Find where the given text appears and provide that cell's center as (X, Y) coordinate. 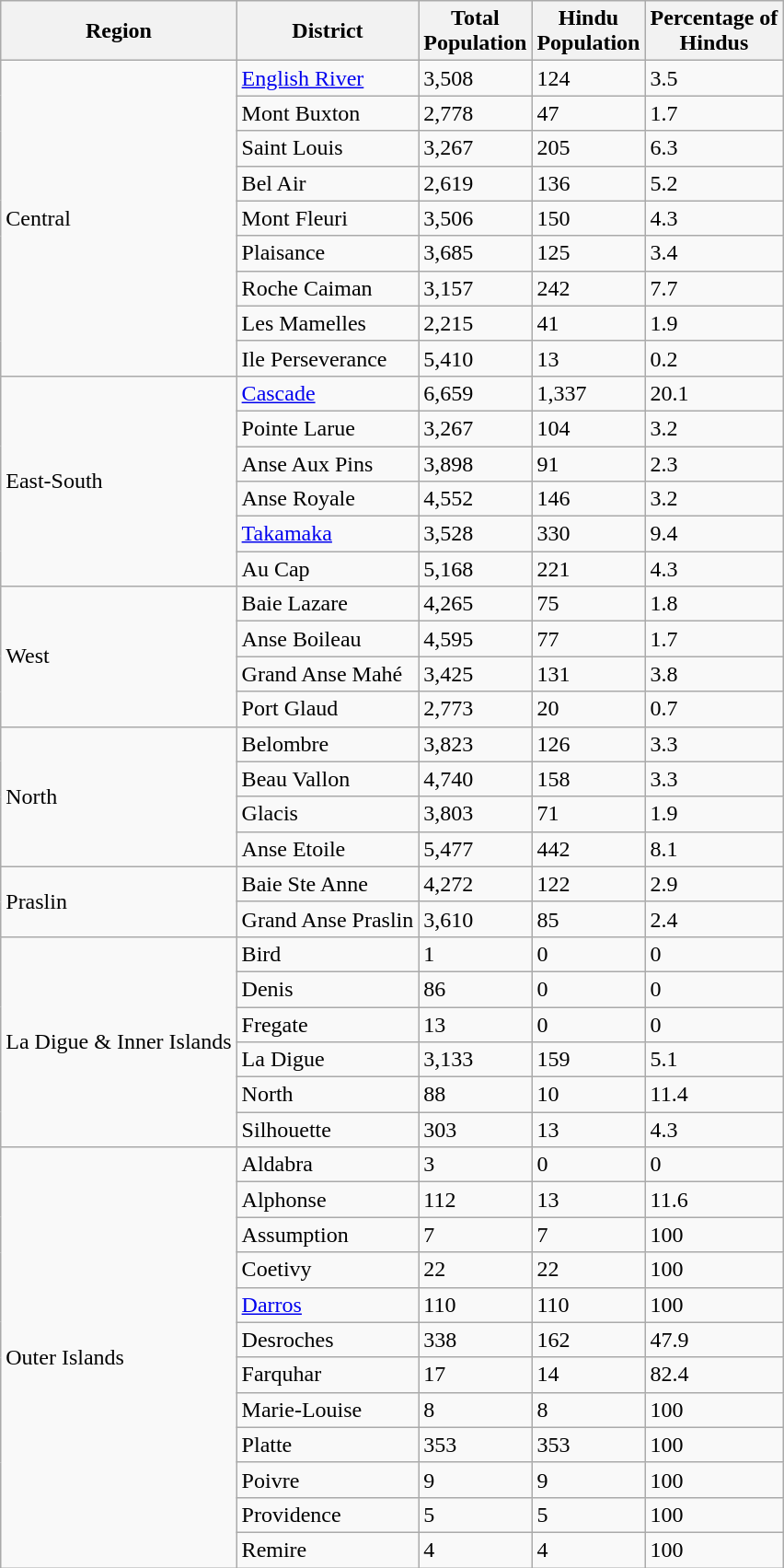
La Digue (328, 1060)
3,157 (475, 288)
2,773 (475, 709)
4,740 (475, 779)
Anse Aux Pins (328, 463)
Takamaka (328, 534)
8.1 (714, 849)
242 (589, 288)
Belombre (328, 744)
11.6 (714, 1200)
Saint Louis (328, 148)
88 (475, 1095)
3,898 (475, 463)
3.4 (714, 253)
3 (475, 1165)
Alphonse (328, 1200)
Anse Royale (328, 499)
West (119, 656)
Coetivy (328, 1270)
3,803 (475, 814)
442 (589, 849)
2.9 (714, 884)
Beau Vallon (328, 779)
1.8 (714, 604)
126 (589, 744)
9.4 (714, 534)
Farquhar (328, 1375)
303 (475, 1130)
Assumption (328, 1235)
47.9 (714, 1340)
English River (328, 78)
Ile Perseverance (328, 358)
Praslin (119, 901)
122 (589, 884)
Grand Anse Praslin (328, 919)
5.1 (714, 1060)
0.2 (714, 358)
Cascade (328, 393)
20 (589, 709)
Au Cap (328, 569)
Desroches (328, 1340)
3,425 (475, 674)
Les Mamelles (328, 323)
5,410 (475, 358)
3,685 (475, 253)
338 (475, 1340)
Roche Caiman (328, 288)
82.4 (714, 1375)
20.1 (714, 393)
205 (589, 148)
2,619 (475, 183)
3,610 (475, 919)
77 (589, 639)
Marie-Louise (328, 1410)
6.3 (714, 148)
4,272 (475, 884)
4,552 (475, 499)
Grand Anse Mahé (328, 674)
10 (589, 1095)
Anse Etoile (328, 849)
Percentage ofHindus (714, 31)
5,168 (475, 569)
136 (589, 183)
East-South (119, 481)
Outer Islands (119, 1357)
104 (589, 428)
159 (589, 1060)
4,265 (475, 604)
HinduPopulation (589, 31)
112 (475, 1200)
85 (589, 919)
75 (589, 604)
2,778 (475, 113)
2.3 (714, 463)
7.7 (714, 288)
1 (475, 954)
0.7 (714, 709)
Mont Buxton (328, 113)
11.4 (714, 1095)
158 (589, 779)
Fregate (328, 1025)
Bel Air (328, 183)
Region (119, 31)
3,528 (475, 534)
Port Glaud (328, 709)
Mont Fleuri (328, 218)
71 (589, 814)
Pointe Larue (328, 428)
91 (589, 463)
Baie Ste Anne (328, 884)
150 (589, 218)
Darros (328, 1305)
Denis (328, 989)
Remire (328, 1550)
162 (589, 1340)
Plaisance (328, 253)
Central (119, 219)
47 (589, 113)
Glacis (328, 814)
District (328, 31)
TotalPopulation (475, 31)
4,595 (475, 639)
3,133 (475, 1060)
125 (589, 253)
5.2 (714, 183)
3,823 (475, 744)
La Digue & Inner Islands (119, 1041)
146 (589, 499)
Platte (328, 1445)
5,477 (475, 849)
2,215 (475, 323)
Baie Lazare (328, 604)
6,659 (475, 393)
41 (589, 323)
131 (589, 674)
3.5 (714, 78)
330 (589, 534)
3,506 (475, 218)
3.8 (714, 674)
14 (589, 1375)
Anse Boileau (328, 639)
124 (589, 78)
Bird (328, 954)
Aldabra (328, 1165)
Providence (328, 1515)
86 (475, 989)
1,337 (589, 393)
3,508 (475, 78)
2.4 (714, 919)
221 (589, 569)
Silhouette (328, 1130)
17 (475, 1375)
Poivre (328, 1480)
